Determine the (x, y) coordinate at the center of the cell enclosing the given text.  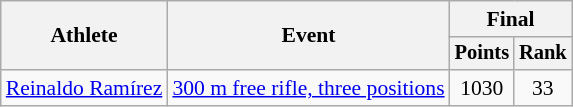
Points (482, 54)
300 m free rifle, three positions (308, 88)
Rank (543, 54)
Reinaldo Ramírez (84, 88)
1030 (482, 88)
33 (543, 88)
Event (308, 36)
Final (511, 19)
Athlete (84, 36)
